Scan for the cell matching the given text and deliver its (X, Y) coordinate at center. 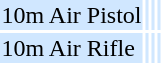
10m Air Pistol (72, 15)
10m Air Rifle (72, 48)
